Identify which cell holds the provided text, then report its (X, Y) central coordinate. 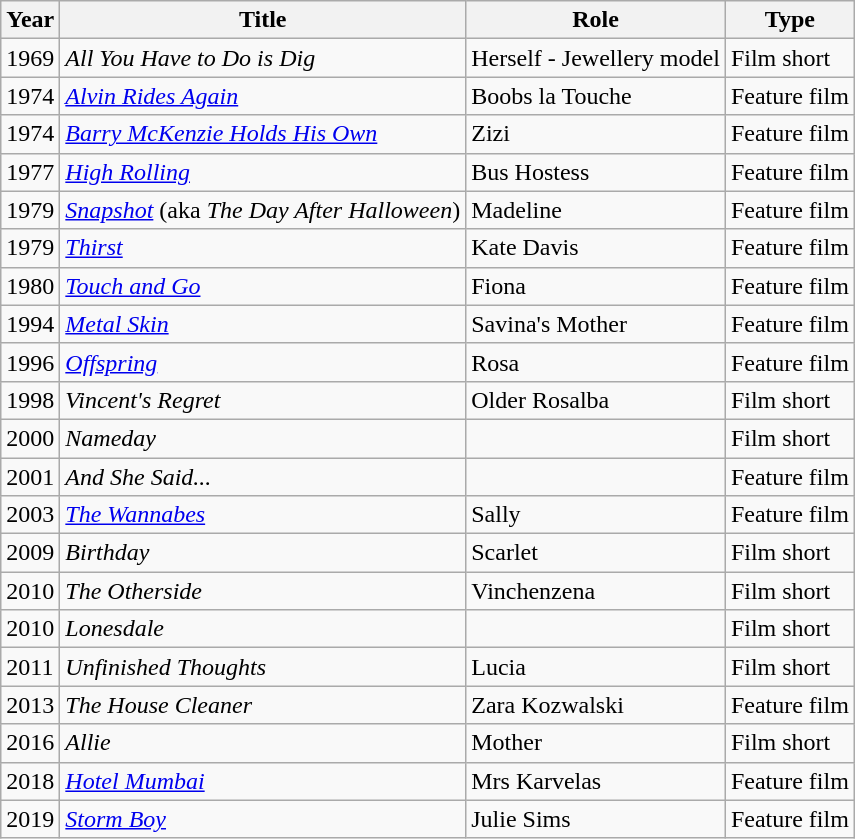
1969 (30, 58)
Snapshot (aka The Day After Halloween) (263, 210)
2016 (30, 743)
Kate Davis (596, 248)
Rosa (596, 362)
1977 (30, 172)
Vinchenzena (596, 591)
1994 (30, 324)
Savina's Mother (596, 324)
Storm Boy (263, 819)
Zizi (596, 134)
2009 (30, 553)
1998 (30, 400)
Mother (596, 743)
Nameday (263, 438)
2001 (30, 477)
2019 (30, 819)
Herself - Jewellery model (596, 58)
Role (596, 20)
Mrs Karvelas (596, 781)
Hotel Mumbai (263, 781)
2011 (30, 667)
High Rolling (263, 172)
Alvin Rides Again (263, 96)
Lonesdale (263, 629)
Julie Sims (596, 819)
The Wannabes (263, 515)
Boobs la Touche (596, 96)
Touch and Go (263, 286)
2018 (30, 781)
Lucia (596, 667)
Older Rosalba (596, 400)
Sally (596, 515)
Offspring (263, 362)
Barry McKenzie Holds His Own (263, 134)
2003 (30, 515)
Birthday (263, 553)
The House Cleaner (263, 705)
Madeline (596, 210)
Thirst (263, 248)
Vincent's Regret (263, 400)
Metal Skin (263, 324)
Scarlet (596, 553)
All You Have to Do is Dig (263, 58)
Type (790, 20)
Bus Hostess (596, 172)
Zara Kozwalski (596, 705)
Fiona (596, 286)
2000 (30, 438)
And She Said... (263, 477)
1996 (30, 362)
Year (30, 20)
Unfinished Thoughts (263, 667)
The Otherside (263, 591)
Title (263, 20)
Allie (263, 743)
2013 (30, 705)
1980 (30, 286)
